Provide the [X, Y] coordinate of the cell's center where the given text is located.  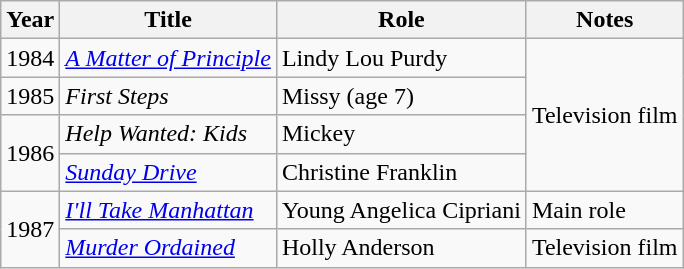
I'll Take Manhattan [168, 210]
1987 [30, 229]
1986 [30, 153]
Title [168, 20]
Main role [604, 210]
Year [30, 20]
Young Angelica Cipriani [401, 210]
Notes [604, 20]
First Steps [168, 96]
1984 [30, 58]
Sunday Drive [168, 172]
Help Wanted: Kids [168, 134]
Mickey [401, 134]
Missy (age 7) [401, 96]
A Matter of Principle [168, 58]
Role [401, 20]
Holly Anderson [401, 248]
1985 [30, 96]
Murder Ordained [168, 248]
Christine Franklin [401, 172]
Lindy Lou Purdy [401, 58]
